Return (X, Y) of the center of cell containing provided text 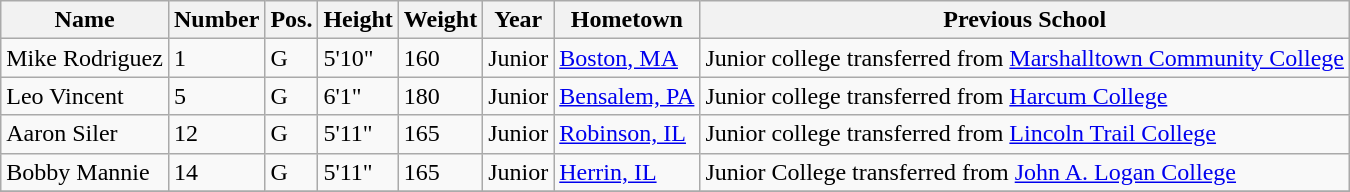
Mike Rodriguez (85, 58)
5'10" (358, 58)
Year (518, 20)
Pos. (292, 20)
Aaron Siler (85, 134)
12 (216, 134)
Bobby Mannie (85, 172)
Hometown (627, 20)
Height (358, 20)
Bensalem, PA (627, 96)
Robinson, IL (627, 134)
1 (216, 58)
Name (85, 20)
Junior college transferred from Harcum College (1025, 96)
Junior college transferred from Lincoln Trail College (1025, 134)
180 (440, 96)
Number (216, 20)
160 (440, 58)
Weight (440, 20)
Previous School (1025, 20)
Herrin, IL (627, 172)
5 (216, 96)
6'1" (358, 96)
Leo Vincent (85, 96)
Junior college transferred from Marshalltown Community College (1025, 58)
Boston, MA (627, 58)
14 (216, 172)
Junior College transferred from John A. Logan College (1025, 172)
